Locate the cell with the specified text and output its [X, Y] center coordinate. 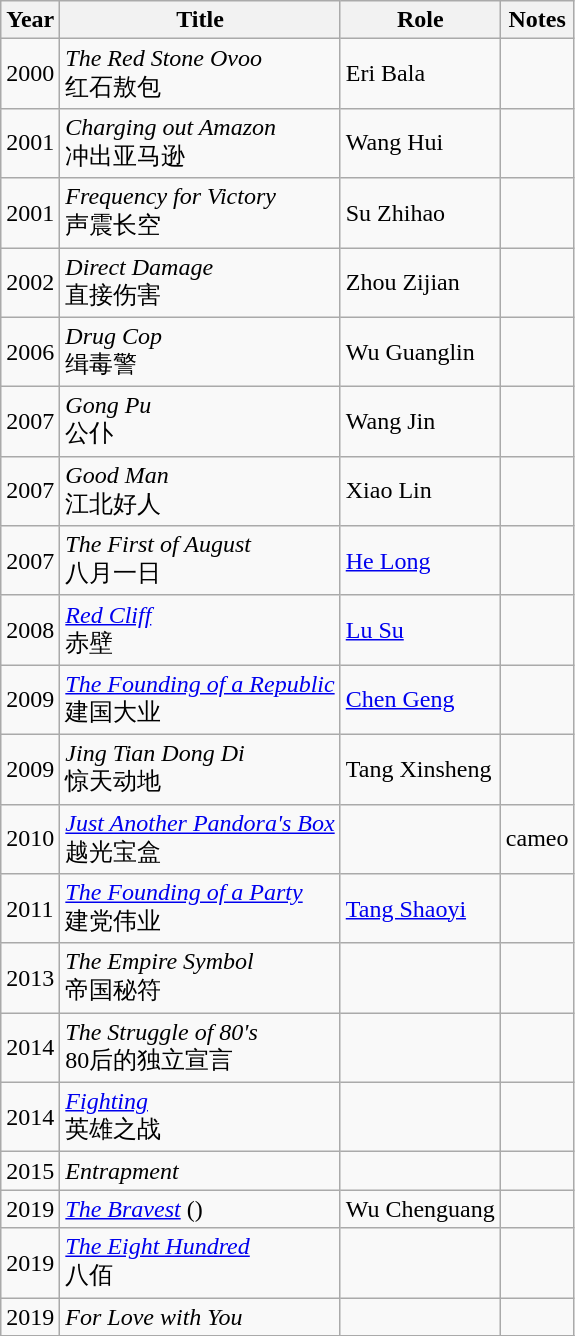
Xiao Lin [420, 491]
The Founding of a Party建党伟业 [200, 909]
Eri Bala [420, 74]
2010 [30, 839]
2000 [30, 74]
The Empire Symbol 帝国秘符 [200, 978]
The Bravest () [200, 1209]
cameo [537, 839]
Fighting 英雄之战 [200, 1117]
The First of August八月一日 [200, 561]
Title [200, 20]
He Long [420, 561]
Wu Guanglin [420, 352]
2011 [30, 909]
Drug Cop缉毒警 [200, 352]
The Founding of a Republic建国大业 [200, 700]
Tang Xinsheng [420, 769]
The Struggle of 80's 80后的独立宣言 [200, 1048]
The Eight Hundred 八佰 [200, 1263]
2006 [30, 352]
Frequency for Victory声震长空 [200, 213]
Direct Damage直接伤害 [200, 283]
Su Zhihao [420, 213]
For Love with You [200, 1317]
Jing Tian Dong Di惊天动地 [200, 769]
2008 [30, 630]
Lu Su [420, 630]
Entrapment [200, 1171]
Year [30, 20]
Red Cliff赤壁 [200, 630]
Gong Pu公仆 [200, 422]
Zhou Zijian [420, 283]
Just Another Pandora's Box越光宝盒 [200, 839]
Charging out Amazon冲出亚马逊 [200, 143]
Wu Chenguang [420, 1209]
Role [420, 20]
Wang Jin [420, 422]
The Red Stone Ovoo红石敖包 [200, 74]
2002 [30, 283]
Good Man江北好人 [200, 491]
Chen Geng [420, 700]
2015 [30, 1171]
Tang Shaoyi [420, 909]
2013 [30, 978]
Notes [537, 20]
Wang Hui [420, 143]
